Output the (x, y) coordinate of the center of the cell containing the given text.  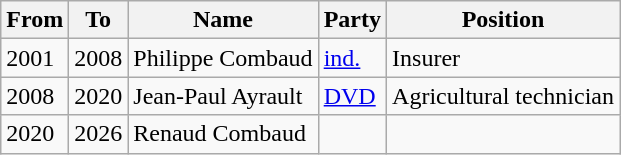
DVD (352, 96)
Jean-Paul Ayrault (223, 96)
From (35, 20)
ind. (352, 58)
2026 (98, 134)
Party (352, 20)
To (98, 20)
Philippe Combaud (223, 58)
Agricultural technician (504, 96)
Name (223, 20)
Renaud Combaud (223, 134)
2001 (35, 58)
Position (504, 20)
Insurer (504, 58)
